Extract the [X, Y] coordinate from the center of the cell holding the provided text.  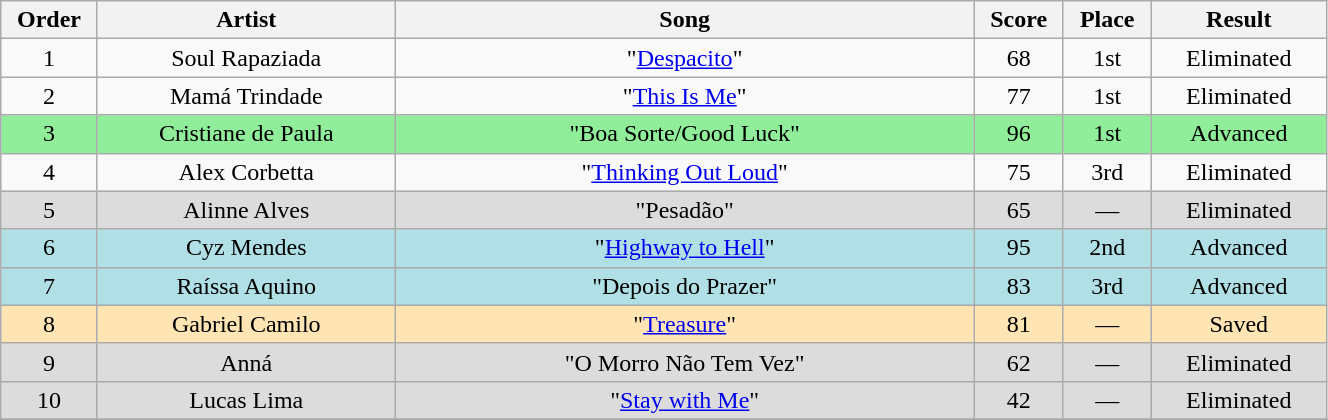
68 [1018, 58]
Gabriel Camilo [246, 324]
65 [1018, 210]
10 [49, 400]
6 [49, 248]
"Boa Sorte/Good Luck" [684, 134]
8 [49, 324]
Score [1018, 20]
"This Is Me" [684, 96]
4 [49, 172]
2 [49, 96]
Order [49, 20]
75 [1018, 172]
Soul Rapaziada [246, 58]
Result [1238, 20]
Anná [246, 362]
"Stay with Me" [684, 400]
1 [49, 58]
"Despacito" [684, 58]
Song [684, 20]
"Highway to Hell" [684, 248]
Raíssa Aquino [246, 286]
95 [1018, 248]
Artist [246, 20]
Alex Corbetta [246, 172]
Cristiane de Paula [246, 134]
62 [1018, 362]
42 [1018, 400]
"Depois do Prazer" [684, 286]
81 [1018, 324]
"Treasure" [684, 324]
Alinne Alves [246, 210]
"Thinking Out Loud" [684, 172]
2nd [1107, 248]
Mamá Trindade [246, 96]
83 [1018, 286]
3 [49, 134]
Saved [1238, 324]
77 [1018, 96]
"Pesadão" [684, 210]
Lucas Lima [246, 400]
96 [1018, 134]
7 [49, 286]
Cyz Mendes [246, 248]
"O Morro Não Tem Vez" [684, 362]
Place [1107, 20]
5 [49, 210]
9 [49, 362]
